Extract the (x, y) coordinate from the center of the cell holding the provided text.  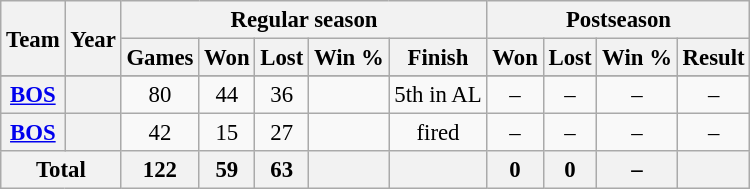
Total (61, 170)
fired (438, 133)
5th in AL (438, 95)
Result (714, 58)
42 (160, 133)
59 (227, 170)
Year (93, 38)
Team (33, 38)
44 (227, 95)
Postseason (618, 20)
Finish (438, 58)
122 (160, 170)
Regular season (304, 20)
27 (282, 133)
63 (282, 170)
Games (160, 58)
80 (160, 95)
15 (227, 133)
36 (282, 95)
